Search for the cell housing the specified text and yield its (x, y) center coordinate. 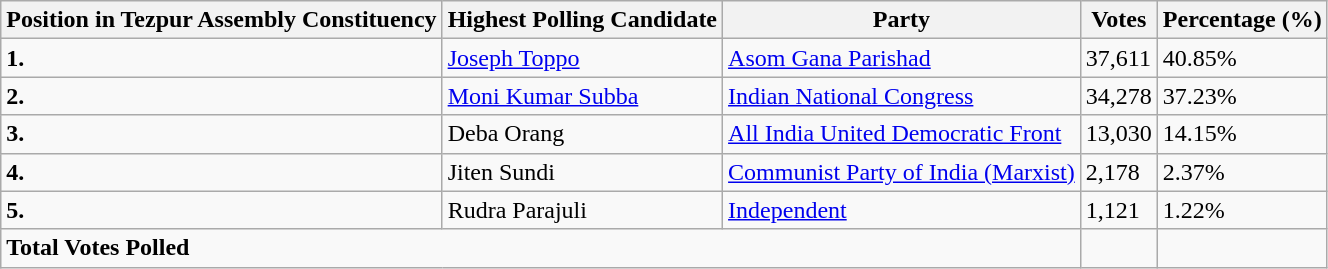
1,121 (1118, 210)
All India United Democratic Front (902, 134)
Votes (1118, 20)
Asom Gana Parishad (902, 58)
2.37% (1242, 172)
3. (222, 134)
13,030 (1118, 134)
Percentage (%) (1242, 20)
Indian National Congress (902, 96)
2,178 (1118, 172)
14.15% (1242, 134)
34,278 (1118, 96)
Jiten Sundi (582, 172)
37.23% (1242, 96)
4. (222, 172)
Position in Tezpur Assembly Constituency (222, 20)
Party (902, 20)
Independent (902, 210)
2. (222, 96)
37,611 (1118, 58)
Joseph Toppo (582, 58)
1. (222, 58)
1.22% (1242, 210)
Deba Orang (582, 134)
Moni Kumar Subba (582, 96)
Total Votes Polled (541, 248)
Communist Party of India (Marxist) (902, 172)
5. (222, 210)
40.85% (1242, 58)
Highest Polling Candidate (582, 20)
Rudra Parajuli (582, 210)
